Provide the (x, y) coordinate of the cell's center where the given text is located.  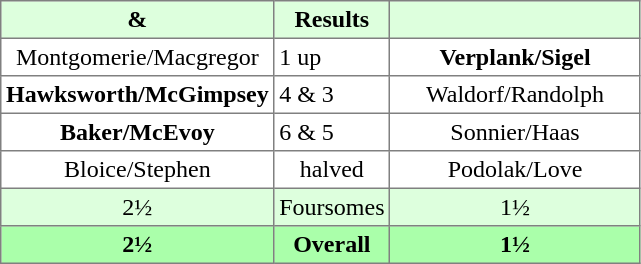
Overall (332, 245)
Waldorf/Randolph (515, 95)
Montgomerie/Macgregor (138, 57)
& (138, 20)
halved (332, 170)
Hawksworth/McGimpsey (138, 95)
1 up (332, 57)
6 & 5 (332, 132)
Baker/McEvoy (138, 132)
4 & 3 (332, 95)
Podolak/Love (515, 170)
Bloice/Stephen (138, 170)
Results (332, 20)
Verplank/Sigel (515, 57)
Sonnier/Haas (515, 132)
Foursomes (332, 207)
